Pinpoint the cell where the given text exists, returning its (x, y) midpoint coordinate. 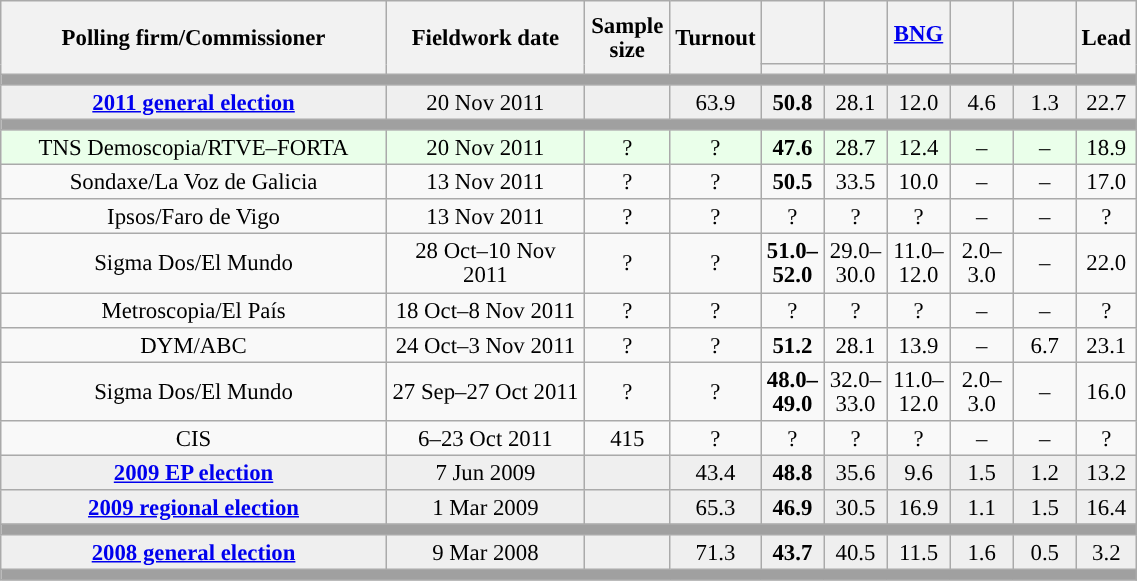
1.1 (982, 508)
9.6 (918, 472)
33.5 (856, 182)
12.4 (918, 148)
50.5 (792, 182)
7 Jun 2009 (485, 472)
Polling firm/Commissioner (194, 38)
12.0 (918, 102)
9 Mar 2008 (485, 552)
415 (627, 438)
2008 general election (194, 552)
27 Sep–27 Oct 2011 (485, 392)
18 Oct–8 Nov 2011 (485, 310)
Metroscopia/El País (194, 310)
11.5 (918, 552)
TNS Demoscopia/RTVE–FORTA (194, 148)
1.2 (1044, 472)
40.5 (856, 552)
Fieldwork date (485, 38)
3.2 (1106, 552)
13.9 (918, 344)
2009 regional election (194, 508)
51.2 (792, 344)
1.6 (982, 552)
Sondaxe/La Voz de Galicia (194, 182)
4.6 (982, 102)
6–23 Oct 2011 (485, 438)
32.0–33.0 (856, 392)
48.8 (792, 472)
1 Mar 2009 (485, 508)
0.5 (1044, 552)
23.1 (1106, 344)
Turnout (716, 38)
DYM/ABC (194, 344)
CIS (194, 438)
18.9 (1106, 148)
10.0 (918, 182)
30.5 (856, 508)
43.7 (792, 552)
Ipsos/Faro de Vigo (194, 218)
65.3 (716, 508)
51.0–52.0 (792, 264)
Lead (1106, 38)
35.6 (856, 472)
24 Oct–3 Nov 2011 (485, 344)
17.0 (1106, 182)
22.0 (1106, 264)
2011 general election (194, 102)
28.7 (856, 148)
16.9 (918, 508)
2009 EP election (194, 472)
16.4 (1106, 508)
43.4 (716, 472)
13.2 (1106, 472)
63.9 (716, 102)
29.0–30.0 (856, 264)
1.3 (1044, 102)
BNG (918, 32)
6.7 (1044, 344)
28 Oct–10 Nov 2011 (485, 264)
16.0 (1106, 392)
Sample size (627, 38)
47.6 (792, 148)
48.0–49.0 (792, 392)
71.3 (716, 552)
46.9 (792, 508)
22.7 (1106, 102)
50.8 (792, 102)
